Determine the (X, Y) coordinate at the center of the cell enclosing the given text.  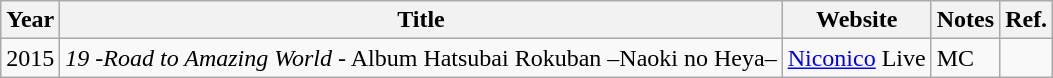
19 -Road to Amazing World - Album Hatsubai Rokuban –Naoki no Heya– (421, 58)
Notes (965, 20)
Ref. (1026, 20)
Title (421, 20)
Year (30, 20)
2015 (30, 58)
Website (856, 20)
MC (965, 58)
Niconico Live (856, 58)
